Detect which cell encompasses the target text, then output its (x, y) center coordinate. 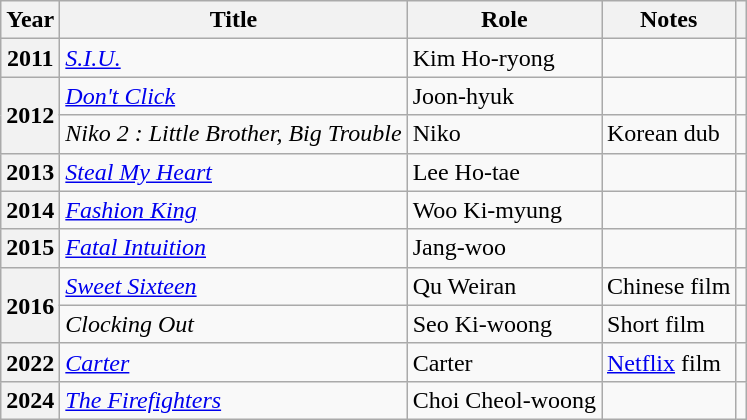
Fashion King (234, 210)
Kim Ho-ryong (504, 58)
Woo Ki-myung (504, 210)
Clocking Out (234, 324)
Choi Cheol-woong (504, 400)
Jang-woo (504, 248)
2024 (30, 400)
Notes (669, 20)
Don't Click (234, 96)
Seo Ki-woong (504, 324)
2014 (30, 210)
The Firefighters (234, 400)
2011 (30, 58)
2016 (30, 305)
2022 (30, 362)
Fatal Intuition (234, 248)
Qu Weiran (504, 286)
2012 (30, 115)
Lee Ho-tae (504, 172)
Sweet Sixteen (234, 286)
Role (504, 20)
Title (234, 20)
S.I.U. (234, 58)
Joon-hyuk (504, 96)
Steal My Heart (234, 172)
2013 (30, 172)
Niko 2 : Little Brother, Big Trouble (234, 134)
Niko (504, 134)
Year (30, 20)
Short film (669, 324)
Netflix film (669, 362)
2015 (30, 248)
Chinese film (669, 286)
Korean dub (669, 134)
